Provide the (X, Y) coordinate of the cell's center where the given text is located.  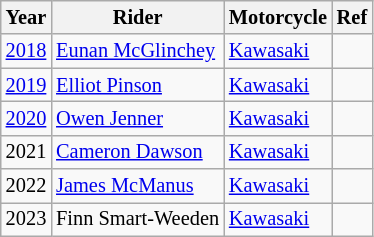
Motorcycle (278, 17)
Cameron Dawson (138, 152)
2020 (26, 118)
2018 (26, 51)
James McManus (138, 186)
Rider (138, 17)
2022 (26, 186)
2023 (26, 219)
2021 (26, 152)
Eunan McGlinchey (138, 51)
Owen Jenner (138, 118)
Finn Smart-Weeden (138, 219)
Elliot Pinson (138, 85)
Year (26, 17)
2019 (26, 85)
Ref (352, 17)
